Find where the given text appears and provide that cell's center as (X, Y) coordinate. 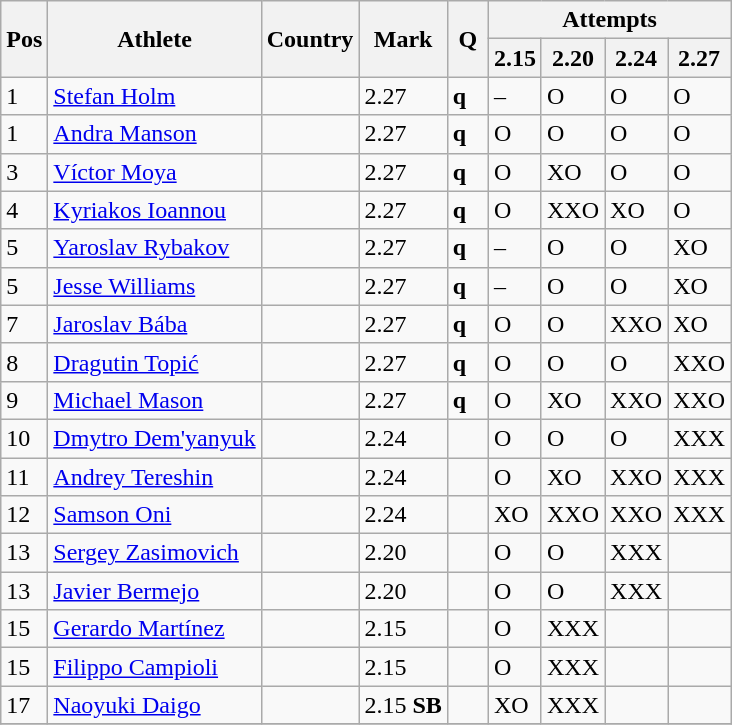
Michael Mason (154, 400)
17 (24, 705)
Kyriakos Ioannou (154, 210)
Víctor Moya (154, 172)
7 (24, 324)
Samson Oni (154, 515)
10 (24, 438)
Jesse Williams (154, 286)
Dmytro Dem'yanyuk (154, 438)
Q (468, 39)
11 (24, 477)
Country (310, 39)
4 (24, 210)
3 (24, 172)
Sergey Zasimovich (154, 553)
Gerardo Martínez (154, 629)
Dragutin Topić (154, 362)
Javier Bermejo (154, 591)
2.15 SB (403, 705)
8 (24, 362)
Andra Manson (154, 134)
Naoyuki Daigo (154, 705)
Pos (24, 39)
12 (24, 515)
Jaroslav Bába (154, 324)
Filippo Campioli (154, 667)
Andrey Tereshin (154, 477)
Attempts (609, 20)
9 (24, 400)
Athlete (154, 39)
Mark (403, 39)
Stefan Holm (154, 96)
Yaroslav Rybakov (154, 248)
